Scan for the cell matching the given text and deliver its (x, y) coordinate at center. 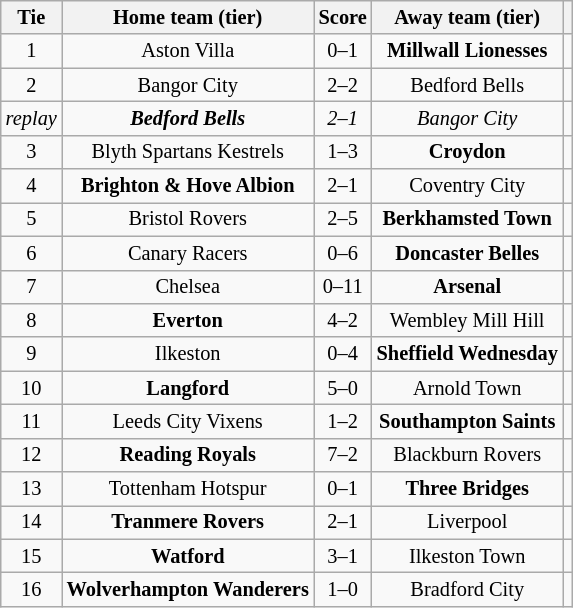
Millwall Lionesses (468, 51)
Leeds City Vixens (188, 421)
Liverpool (468, 522)
Arsenal (468, 287)
5–0 (343, 388)
Croydon (468, 152)
Arnold Town (468, 388)
Everton (188, 320)
Home team (tier) (188, 17)
1 (32, 51)
Ilkeston Town (468, 556)
Wolverhampton Wanderers (188, 589)
8 (32, 320)
Berkhamsted Town (468, 219)
2–5 (343, 219)
Away team (tier) (468, 17)
Watford (188, 556)
0–11 (343, 287)
7–2 (343, 455)
0–4 (343, 354)
1–2 (343, 421)
14 (32, 522)
12 (32, 455)
2–2 (343, 85)
15 (32, 556)
4–2 (343, 320)
Brighton & Hove Albion (188, 186)
3 (32, 152)
Three Bridges (468, 489)
3–1 (343, 556)
1–0 (343, 589)
Reading Royals (188, 455)
10 (32, 388)
5 (32, 219)
16 (32, 589)
2 (32, 85)
Blackburn Rovers (468, 455)
Doncaster Belles (468, 253)
11 (32, 421)
9 (32, 354)
7 (32, 287)
Ilkeston (188, 354)
13 (32, 489)
Aston Villa (188, 51)
Canary Racers (188, 253)
Coventry City (468, 186)
Sheffield Wednesday (468, 354)
Southampton Saints (468, 421)
Bristol Rovers (188, 219)
Bradford City (468, 589)
Chelsea (188, 287)
Blyth Spartans Kestrels (188, 152)
Tie (32, 17)
Tottenham Hotspur (188, 489)
Wembley Mill Hill (468, 320)
Langford (188, 388)
Score (343, 17)
0–6 (343, 253)
Tranmere Rovers (188, 522)
6 (32, 253)
1–3 (343, 152)
4 (32, 186)
replay (32, 118)
